For the text-containing cell, return its midpoint in [X, Y] coordinate format. 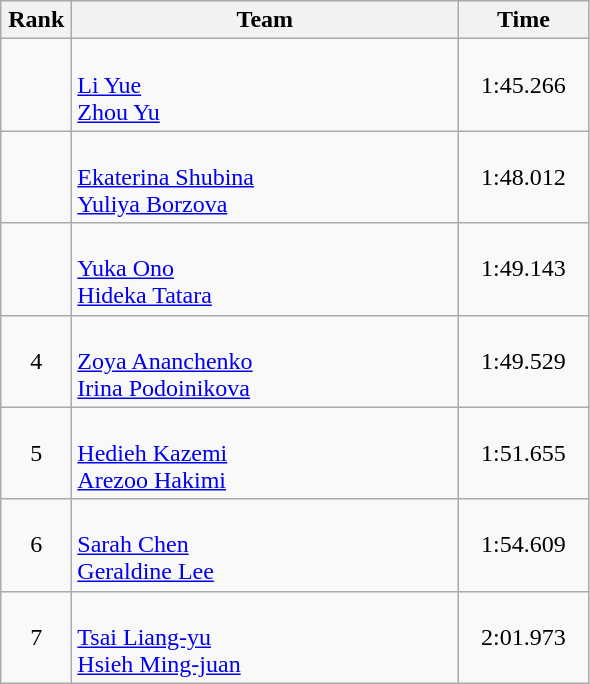
Team [265, 20]
Rank [36, 20]
2:01.973 [524, 637]
Li YueZhou Yu [265, 85]
5 [36, 453]
Hedieh KazemiArezoo Hakimi [265, 453]
1:49.143 [524, 269]
1:54.609 [524, 545]
Zoya AnanchenkoIrina Podoinikova [265, 361]
Tsai Liang-yuHsieh Ming-juan [265, 637]
Yuka OnoHideka Tatara [265, 269]
Time [524, 20]
4 [36, 361]
Ekaterina ShubinaYuliya Borzova [265, 177]
1:48.012 [524, 177]
1:45.266 [524, 85]
1:49.529 [524, 361]
6 [36, 545]
1:51.655 [524, 453]
Sarah ChenGeraldine Lee [265, 545]
7 [36, 637]
